Detect which cell encompasses the target text, then output its (X, Y) center coordinate. 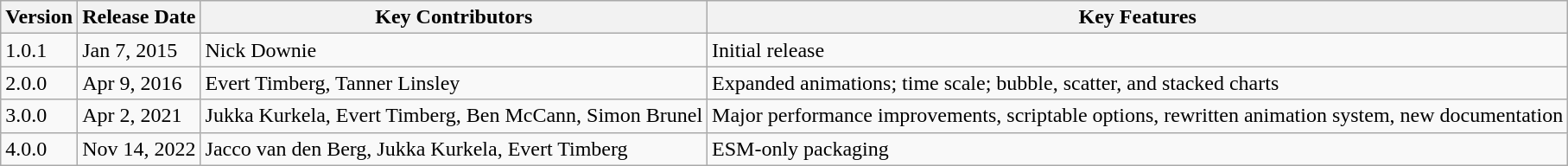
Nov 14, 2022 (139, 149)
Key Contributors (454, 17)
Jacco van den Berg, Jukka Kurkela, Evert Timberg (454, 149)
Jan 7, 2015 (139, 50)
Version (40, 17)
4.0.0 (40, 149)
ESM-only packaging (1138, 149)
Apr 9, 2016 (139, 83)
1.0.1 (40, 50)
Apr 2, 2021 (139, 116)
3.0.0 (40, 116)
Jukka Kurkela, Evert Timberg, Ben McCann, Simon Brunel (454, 116)
Major performance improvements, scriptable options, rewritten animation system, new documentation (1138, 116)
Nick Downie (454, 50)
Key Features (1138, 17)
Initial release (1138, 50)
Expanded animations; time scale; bubble, scatter, and stacked charts (1138, 83)
Release Date (139, 17)
Evert Timberg, Tanner Linsley (454, 83)
2.0.0 (40, 83)
